From the cell containing the given text, extract its center point as [x, y] coordinate. 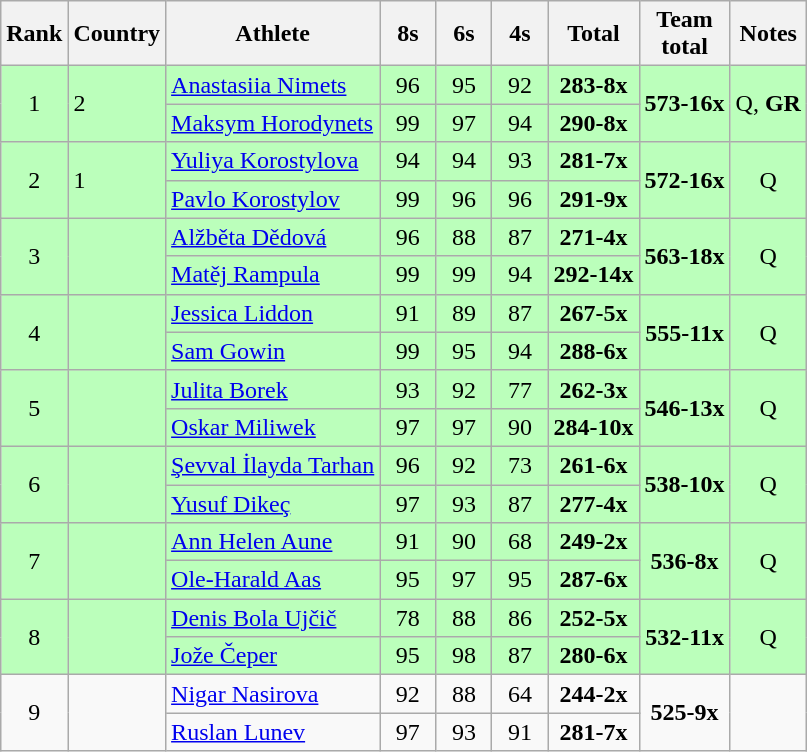
271-4x [594, 237]
86 [520, 618]
9 [34, 713]
283-8x [594, 85]
288-6x [594, 351]
Julita Borek [273, 389]
563-18x [684, 256]
64 [520, 694]
Anastasiia Nimets [273, 85]
287-6x [594, 580]
261-6x [594, 465]
Alžběta Dědová [273, 237]
292-14x [594, 275]
6 [34, 484]
Pavlo Korostylov [273, 199]
252-5x [594, 618]
6s [464, 34]
546-13x [684, 408]
262-3x [594, 389]
Maksym Horodynets [273, 123]
525-9x [684, 713]
284-10x [594, 427]
Athlete [273, 34]
572-16x [684, 180]
536-8x [684, 561]
Yusuf Dikeç [273, 503]
538-10x [684, 484]
Notes [768, 34]
8s [408, 34]
Oskar Miliwek [273, 427]
Jože Čeper [273, 656]
Yuliya Korostylova [273, 161]
532-11x [684, 637]
77 [520, 389]
Matěj Rampula [273, 275]
89 [464, 313]
290-8x [594, 123]
Country [117, 34]
78 [408, 618]
4 [34, 332]
98 [464, 656]
Nigar Nasirova [273, 694]
249-2x [594, 542]
Ole-Harald Aas [273, 580]
73 [520, 465]
8 [34, 637]
Jessica Liddon [273, 313]
Ann Helen Aune [273, 542]
4s [520, 34]
Total [594, 34]
291-9x [594, 199]
5 [34, 408]
277-4x [594, 503]
Denis Bola Ujčič [273, 618]
244-2x [594, 694]
3 [34, 256]
Teamtotal [684, 34]
Q, GR [768, 104]
Sam Gowin [273, 351]
Şevval İlayda Tarhan [273, 465]
Ruslan Lunev [273, 732]
555-11x [684, 332]
573-16x [684, 104]
280-6x [594, 656]
Rank [34, 34]
7 [34, 561]
68 [520, 542]
267-5x [594, 313]
